Search for the cell housing the specified text and yield its [X, Y] center coordinate. 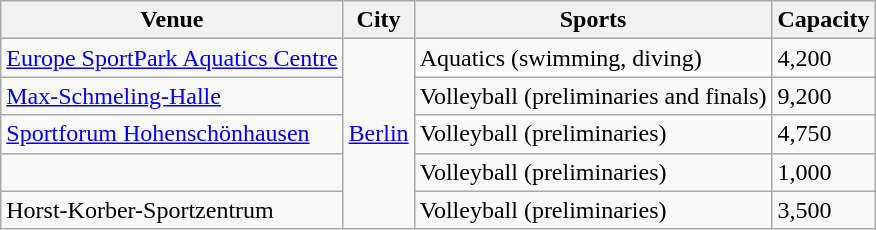
4,750 [824, 134]
4,200 [824, 58]
Volleyball (preliminaries and finals) [593, 96]
Max-Schmeling-Halle [172, 96]
Sports [593, 20]
Capacity [824, 20]
City [378, 20]
Aquatics (swimming, diving) [593, 58]
Sportforum Hohenschönhausen [172, 134]
Europe SportPark Aquatics Centre [172, 58]
Berlin [378, 134]
Horst-Korber-Sportzentrum [172, 210]
Venue [172, 20]
3,500 [824, 210]
9,200 [824, 96]
1,000 [824, 172]
